Capture the cell that displays the provided text and extract its (x, y) central coordinate. 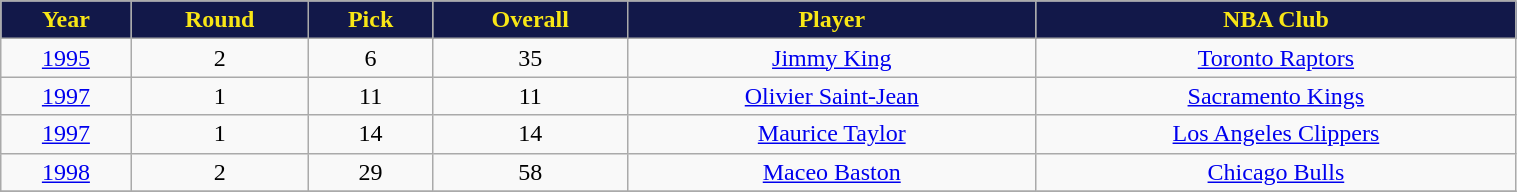
Pick (370, 20)
Overall (530, 20)
Maceo Baston (832, 172)
Chicago Bulls (1276, 172)
Year (66, 20)
Los Angeles Clippers (1276, 134)
35 (530, 58)
Player (832, 20)
1995 (66, 58)
Olivier Saint-Jean (832, 96)
Maurice Taylor (832, 134)
Jimmy King (832, 58)
29 (370, 172)
1998 (66, 172)
Toronto Raptors (1276, 58)
Sacramento Kings (1276, 96)
6 (370, 58)
NBA Club (1276, 20)
58 (530, 172)
Round (220, 20)
